Identify which cell holds the provided text, then report its [x, y] central coordinate. 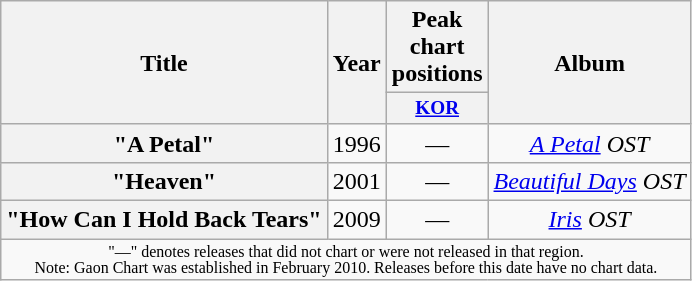
Beautiful Days OST [590, 182]
Title [164, 63]
Iris OST [590, 220]
"A Petal" [164, 143]
1996 [356, 143]
"Heaven" [164, 182]
A Petal OST [590, 143]
2009 [356, 220]
KOR [437, 109]
Peak chart positions [437, 47]
"How Can I Hold Back Tears" [164, 220]
Album [590, 63]
2001 [356, 182]
Year [356, 63]
